For the text-containing cell, return its midpoint in [X, Y] coordinate format. 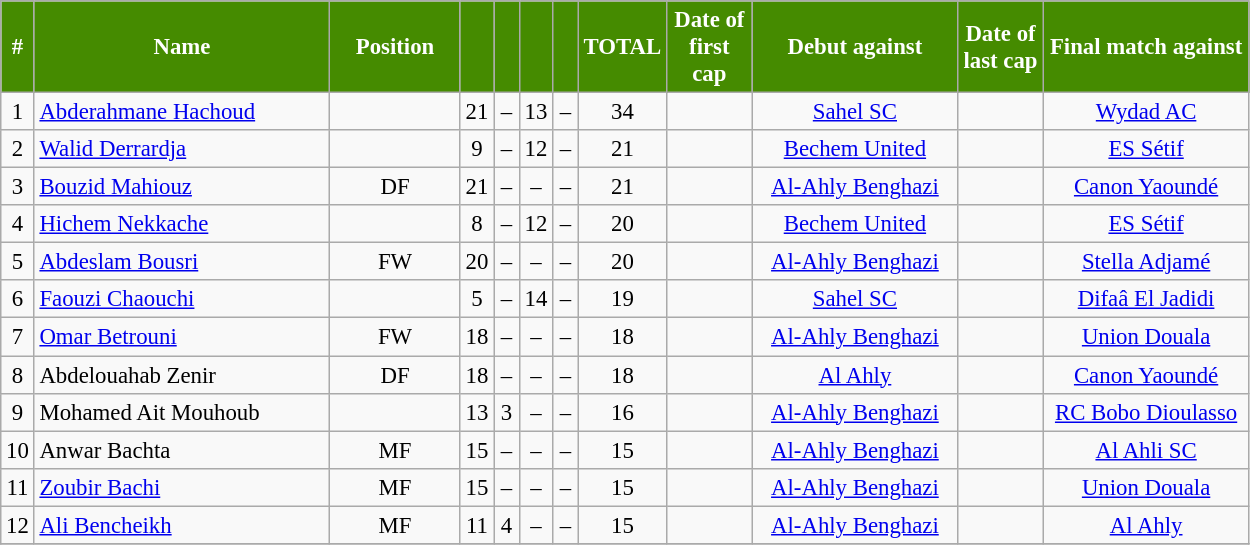
Debut against [855, 47]
16 [622, 412]
# [18, 47]
Hichem Nekkache [182, 224]
Ali Bencheikh [182, 525]
Zoubir Bachi [182, 487]
Date of last cap [1001, 47]
Anwar Bachta [182, 450]
Omar Betrouni [182, 337]
2 [18, 149]
Abderahmane Hachoud [182, 112]
Date of first cap [710, 47]
Wydad AC [1146, 112]
Final match against [1146, 47]
Abdelouahab Zenir [182, 375]
TOTAL [622, 47]
Al Ahli SC [1146, 450]
Mohamed Ait Mouhoub [182, 412]
Bouzid Mahiouz [182, 187]
Position [396, 47]
10 [18, 450]
Walid Derrardja [182, 149]
19 [622, 299]
Abdeslam Bousri [182, 262]
34 [622, 112]
7 [18, 337]
Name [182, 47]
Stella Adjamé [1146, 262]
RC Bobo Dioulasso [1146, 412]
1 [18, 112]
Faouzi Chaouchi [182, 299]
6 [18, 299]
Difaâ El Jadidi [1146, 299]
14 [536, 299]
